For the text-containing cell, return its midpoint in (x, y) coordinate format. 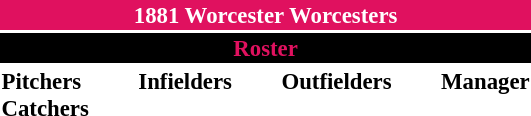
1881 Worcester Worcesters (266, 15)
Roster (266, 48)
